Provide the [X, Y] coordinate of the cell's center where the given text is located.  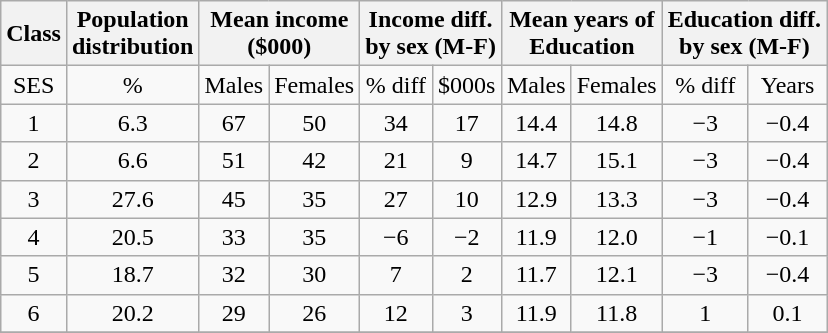
12.1 [616, 275]
Income diff.by sex (M-F) [431, 34]
17 [466, 123]
67 [234, 123]
13.3 [616, 199]
20.2 [132, 313]
5 [34, 275]
20.5 [132, 237]
21 [396, 161]
29 [234, 313]
6.6 [132, 161]
6 [34, 313]
10 [466, 199]
12.0 [616, 237]
−0.1 [787, 237]
27.6 [132, 199]
30 [314, 275]
Mean years ofEducation [582, 34]
9 [466, 161]
Class [34, 34]
0.1 [787, 313]
26 [314, 313]
14.7 [536, 161]
11.8 [616, 313]
45 [234, 199]
−6 [396, 237]
27 [396, 199]
Mean income($000) [280, 34]
$000s [466, 85]
14.8 [616, 123]
12 [396, 313]
7 [396, 275]
−1 [705, 237]
−2 [466, 237]
14.4 [536, 123]
34 [396, 123]
33 [234, 237]
Populationdistribution [132, 34]
42 [314, 161]
12.9 [536, 199]
18.7 [132, 275]
6.3 [132, 123]
32 [234, 275]
Years [787, 85]
11.7 [536, 275]
50 [314, 123]
4 [34, 237]
51 [234, 161]
15.1 [616, 161]
Education diff.by sex (M-F) [744, 34]
% [132, 85]
SES [34, 85]
